Determine the [x, y] coordinate at the center of the cell enclosing the given text.  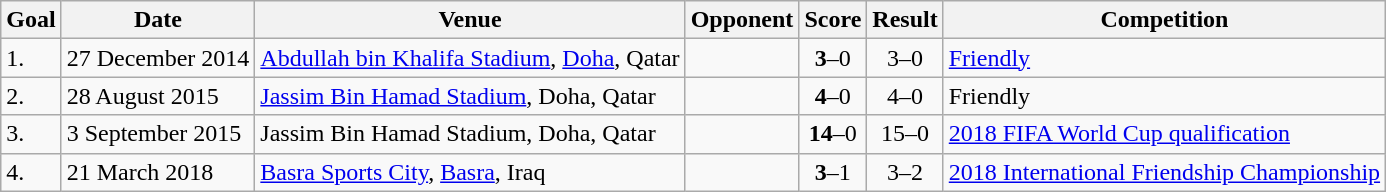
2018 FIFA World Cup qualification [1164, 134]
3–1 [833, 172]
Opponent [742, 20]
28 August 2015 [158, 96]
Result [905, 20]
15–0 [905, 134]
3–2 [905, 172]
Basra Sports City, Basra, Iraq [470, 172]
4. [31, 172]
Goal [31, 20]
Abdullah bin Khalifa Stadium, Doha, Qatar [470, 58]
2. [31, 96]
21 March 2018 [158, 172]
Venue [470, 20]
14–0 [833, 134]
Score [833, 20]
Competition [1164, 20]
27 December 2014 [158, 58]
1. [31, 58]
3. [31, 134]
Date [158, 20]
3 September 2015 [158, 134]
2018 International Friendship Championship [1164, 172]
